Find where the given text appears and provide that cell's center as [X, Y] coordinate. 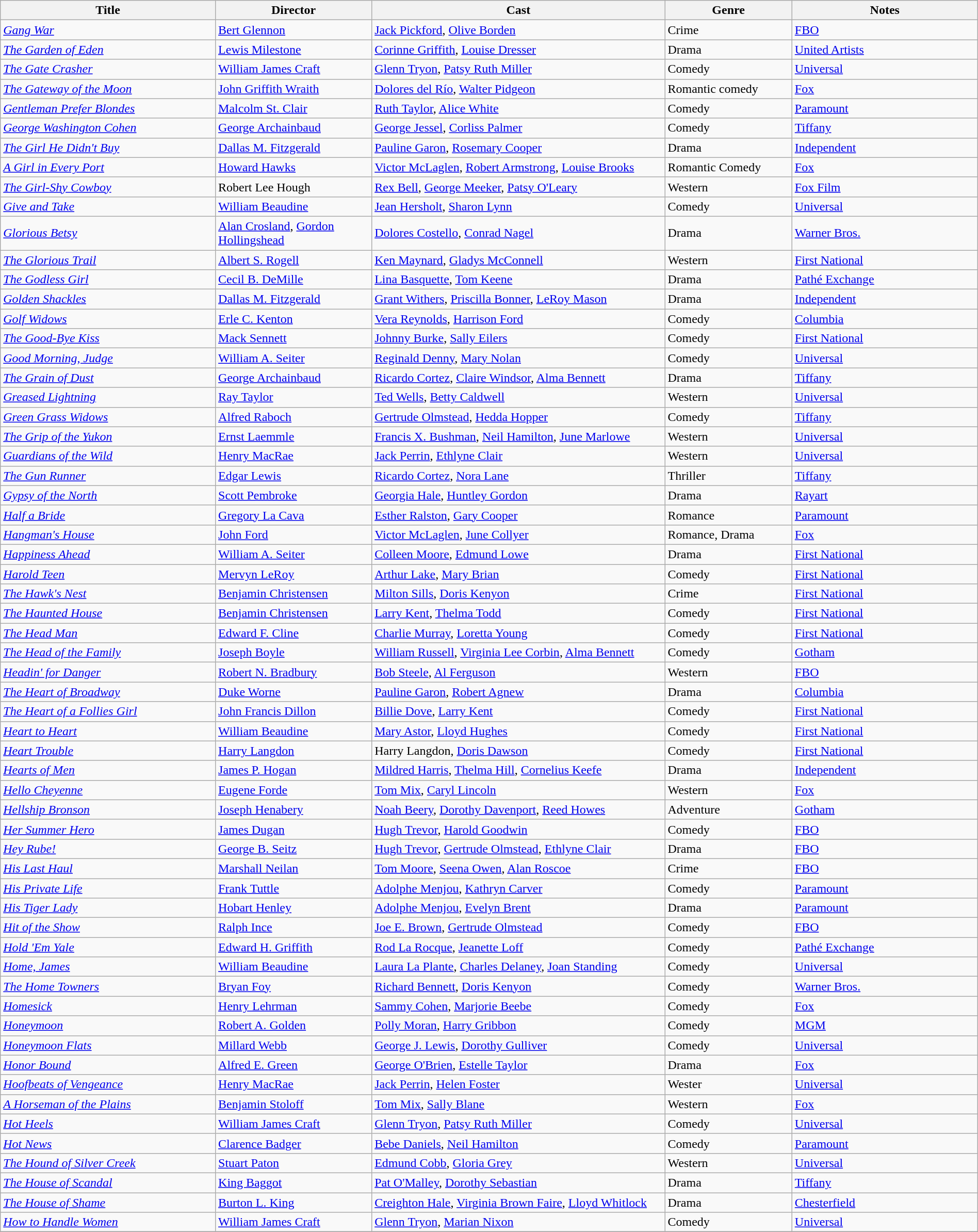
Joe E. Brown, Gertrude Olmstead [518, 928]
Romantic comedy [728, 89]
Title [108, 10]
Golden Shackles [108, 299]
Edmund Cobb, Gloria Grey [518, 1163]
Glenn Tryon, Marian Nixon [518, 1222]
The Hound of Silver Creek [108, 1163]
Jack Perrin, Ethlyne Clair [518, 456]
George J. Lewis, Dorothy Gulliver [518, 1045]
Francis X. Bushman, Neil Hamilton, June Marlowe [518, 436]
Bert Glennon [294, 30]
The Heart of Broadway [108, 692]
Stuart Paton [294, 1163]
Burton L. King [294, 1203]
Hobart Henley [294, 908]
Hangman's House [108, 534]
Arthur Lake, Mary Brian [518, 574]
Esther Ralston, Gary Cooper [518, 515]
The Head Man [108, 633]
Chesterfield [885, 1203]
The Hawk's Nest [108, 594]
Scott Pembroke [294, 495]
Victor McLaglen, June Collyer [518, 534]
Bryan Foy [294, 986]
Victor McLaglen, Robert Armstrong, Louise Brooks [518, 167]
Homesick [108, 1006]
James Dugan [294, 829]
Ray Taylor [294, 397]
Marshall Neilan [294, 868]
Cecil B. DeMille [294, 280]
Harold Teen [108, 574]
Grant Withers, Priscilla Bonner, LeRoy Mason [518, 299]
Erle C. Kenton [294, 319]
Glorious Betsy [108, 233]
A Girl in Every Port [108, 167]
Rayart [885, 495]
The Gun Runner [108, 476]
Robert N. Bradbury [294, 672]
Bob Steele, Al Ferguson [518, 672]
Gregory La Cava [294, 515]
Rod La Rocque, Jeanette Loff [518, 947]
Tom Mix, Caryl Lincoln [518, 790]
The Head of the Family [108, 653]
Ricardo Cortez, Nora Lane [518, 476]
Vera Reynolds, Harrison Ford [518, 319]
Honor Bound [108, 1065]
Hold 'Em Yale [108, 947]
Creighton Hale, Virginia Brown Faire, Lloyd Whitlock [518, 1203]
Romance [728, 515]
Mildred Harris, Thelma Hill, Cornelius Keefe [518, 770]
Edward H. Griffith [294, 947]
Richard Bennett, Doris Kenyon [518, 986]
Hearts of Men [108, 770]
Joseph Henabery [294, 809]
How to Handle Women [108, 1222]
George Washington Cohen [108, 128]
Alfred Raboch [294, 417]
Her Summer Hero [108, 829]
Billie Dove, Larry Kent [518, 711]
Joseph Boyle [294, 653]
Mack Sennett [294, 338]
Romance, Drama [728, 534]
Greased Lightning [108, 397]
John Griffith Wraith [294, 89]
King Baggot [294, 1182]
Happiness Ahead [108, 554]
MGM [885, 1026]
Hello Cheyenne [108, 790]
Harry Langdon [294, 751]
Pauline Garon, Rosemary Cooper [518, 148]
Edward F. Cline [294, 633]
The Haunted House [108, 613]
Harry Langdon, Doris Dawson [518, 751]
Sammy Cohen, Marjorie Beebe [518, 1006]
Reginald Denny, Mary Nolan [518, 358]
The Gate Crasher [108, 69]
Tom Moore, Seena Owen, Alan Roscoe [518, 868]
Jack Perrin, Helen Foster [518, 1084]
Gertrude Olmstead, Hedda Hopper [518, 417]
Alan Crosland, Gordon Hollingshead [294, 233]
James P. Hogan [294, 770]
Hugh Trevor, Harold Goodwin [518, 829]
Colleen Moore, Edmund Lowe [518, 554]
The Garden of Eden [108, 50]
Albert S. Rogell [294, 260]
John Ford [294, 534]
Malcolm St. Clair [294, 108]
Ken Maynard, Gladys McConnell [518, 260]
Noah Beery, Dorothy Davenport, Reed Howes [518, 809]
Ralph Ince [294, 928]
The Good-Bye Kiss [108, 338]
Heart to Heart [108, 731]
William Russell, Virginia Lee Corbin, Alma Bennett [518, 653]
Green Grass Widows [108, 417]
Pat O'Malley, Dorothy Sebastian [518, 1182]
Robert A. Golden [294, 1026]
Alfred E. Green [294, 1065]
Hot News [108, 1143]
Ruth Taylor, Alice White [518, 108]
A Horseman of the Plains [108, 1104]
Larry Kent, Thelma Todd [518, 613]
His Last Haul [108, 868]
Charlie Murray, Loretta Young [518, 633]
Jean Hersholt, Sharon Lynn [518, 206]
Lewis Milestone [294, 50]
Mary Astor, Lloyd Hughes [518, 731]
Dolores del Río, Walter Pidgeon [518, 89]
The House of Shame [108, 1203]
Ted Wells, Betty Caldwell [518, 397]
Hugh Trevor, Gertrude Olmstead, Ethlyne Clair [518, 849]
Good Morning, Judge [108, 358]
The House of Scandal [108, 1182]
United Artists [885, 50]
Headin' for Danger [108, 672]
Hit of the Show [108, 928]
Edgar Lewis [294, 476]
Golf Widows [108, 319]
Clarence Badger [294, 1143]
Dolores Costello, Conrad Nagel [518, 233]
Lina Basquette, Tom Keene [518, 280]
Romantic Comedy [728, 167]
George O'Brien, Estelle Taylor [518, 1065]
Henry Lehrman [294, 1006]
Georgia Hale, Huntley Gordon [518, 495]
Mervyn LeRoy [294, 574]
Half a Bride [108, 515]
George Jessel, Corliss Palmer [518, 128]
George B. Seitz [294, 849]
The Grain of Dust [108, 378]
The Girl-Shy Cowboy [108, 187]
Pauline Garon, Robert Agnew [518, 692]
Hey Rube! [108, 849]
Hot Heels [108, 1124]
His Tiger Lady [108, 908]
Director [294, 10]
Rex Bell, George Meeker, Patsy O'Leary [518, 187]
Corinne Griffith, Louise Dresser [518, 50]
Milton Sills, Doris Kenyon [518, 594]
The Heart of a Follies Girl [108, 711]
Adventure [728, 809]
The Home Towners [108, 986]
Gentleman Prefer Blondes [108, 108]
His Private Life [108, 888]
Adolphe Menjou, Kathryn Carver [518, 888]
Eugene Forde [294, 790]
Thriller [728, 476]
Ernst Laemmle [294, 436]
Cast [518, 10]
Wester [728, 1084]
Hellship Bronson [108, 809]
Guardians of the Wild [108, 456]
Bebe Daniels, Neil Hamilton [518, 1143]
Frank Tuttle [294, 888]
Duke Worne [294, 692]
Fox Film [885, 187]
Robert Lee Hough [294, 187]
Gypsy of the North [108, 495]
The Gateway of the Moon [108, 89]
The Grip of the Yukon [108, 436]
Gang War [108, 30]
Honeymoon [108, 1026]
The Glorious Trail [108, 260]
Hoofbeats of Vengeance [108, 1084]
Adolphe Menjou, Evelyn Brent [518, 908]
Jack Pickford, Olive Borden [518, 30]
Give and Take [108, 206]
Polly Moran, Harry Gribbon [518, 1026]
Howard Hawks [294, 167]
Ricardo Cortez, Claire Windsor, Alma Bennett [518, 378]
Tom Mix, Sally Blane [518, 1104]
Honeymoon Flats [108, 1045]
The Godless Girl [108, 280]
Johnny Burke, Sally Eilers [518, 338]
Notes [885, 10]
Millard Webb [294, 1045]
The Girl He Didn't Buy [108, 148]
Genre [728, 10]
Heart Trouble [108, 751]
Benjamin Stoloff [294, 1104]
John Francis Dillon [294, 711]
Home, James [108, 967]
Laura La Plante, Charles Delaney, Joan Standing [518, 967]
